Search for the cell housing the specified text and yield its (X, Y) center coordinate. 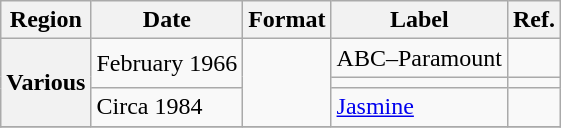
Jasmine (419, 107)
Format (287, 20)
Date (167, 20)
Circa 1984 (167, 107)
ABC–Paramount (419, 58)
February 1966 (167, 64)
Various (46, 82)
Ref. (534, 20)
Label (419, 20)
Region (46, 20)
